Capture the cell that displays the provided text and extract its (X, Y) central coordinate. 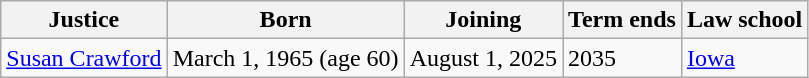
Susan Crawford (84, 58)
Justice (84, 20)
2035 (622, 58)
March 1, 1965 (age 60) (286, 58)
Term ends (622, 20)
August 1, 2025 (483, 58)
Joining (483, 20)
Iowa (744, 58)
Law school (744, 20)
Born (286, 20)
